Detect which cell encompasses the target text, then output its [x, y] center coordinate. 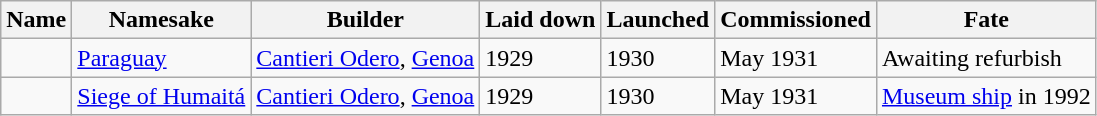
Laid down [540, 20]
Siege of Humaitá [162, 96]
Name [36, 20]
Namesake [162, 20]
Launched [658, 20]
Commissioned [796, 20]
Paraguay [162, 58]
Builder [366, 20]
Awaiting refurbish [986, 58]
Museum ship in 1992 [986, 96]
Fate [986, 20]
